Determine the (x, y) coordinate at the center of the cell enclosing the given text.  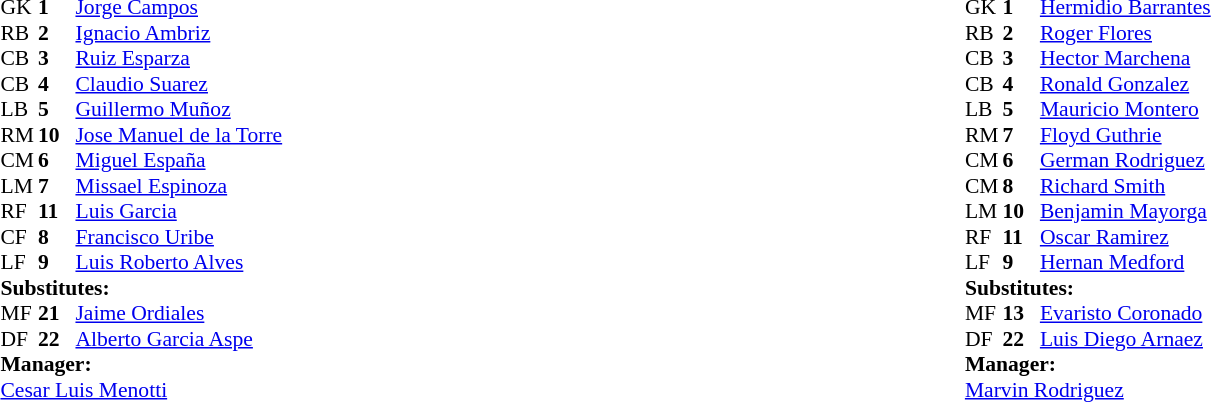
Richard Smith (1126, 186)
21 (57, 313)
Luis Roberto Alves (178, 263)
German Rodriguez (1126, 161)
Oscar Ramirez (1126, 237)
Ronald Gonzalez (1126, 84)
Evaristo Coronado (1126, 313)
Guillermo Muñoz (178, 109)
Luis Diego Arnaez (1126, 339)
Hernan Medford (1126, 263)
Hector Marchena (1126, 59)
Jose Manuel de la Torre (178, 135)
CF (19, 237)
Jaime Ordiales (178, 313)
Luis Garcia (178, 211)
Benjamin Mayorga (1126, 211)
Roger Flores (1126, 33)
Missael Espinoza (178, 186)
Mauricio Montero (1126, 109)
13 (1021, 313)
Alberto Garcia Aspe (178, 339)
Ruiz Esparza (178, 59)
Francisco Uribe (178, 237)
Floyd Guthrie (1126, 135)
Ignacio Ambriz (178, 33)
Claudio Suarez (178, 84)
Miguel España (178, 161)
